Capture the cell that displays the provided text and extract its [x, y] central coordinate. 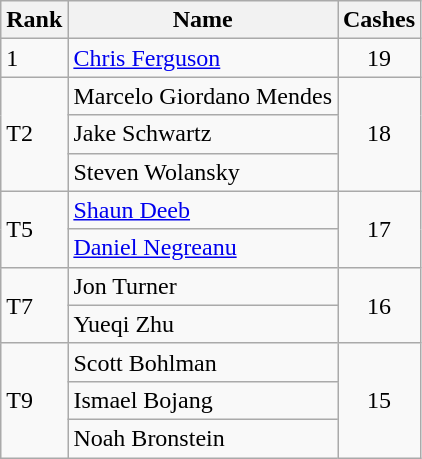
16 [380, 305]
Jake Schwartz [203, 134]
Shaun Deeb [203, 210]
17 [380, 229]
15 [380, 400]
T9 [34, 400]
19 [380, 58]
Rank [34, 20]
1 [34, 58]
T7 [34, 305]
Chris Ferguson [203, 58]
Scott Bohlman [203, 362]
Yueqi Zhu [203, 324]
Ismael Bojang [203, 400]
Noah Bronstein [203, 438]
Cashes [380, 20]
T2 [34, 134]
Steven Wolansky [203, 172]
Daniel Negreanu [203, 248]
Marcelo Giordano Mendes [203, 96]
Name [203, 20]
Jon Turner [203, 286]
T5 [34, 229]
18 [380, 134]
